For the text-containing cell, return its midpoint in (x, y) coordinate format. 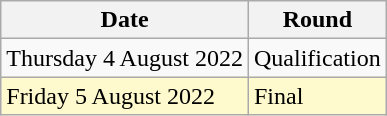
Date (125, 20)
Final (317, 96)
Round (317, 20)
Thursday 4 August 2022 (125, 58)
Friday 5 August 2022 (125, 96)
Qualification (317, 58)
